Scan for the cell matching the given text and deliver its (x, y) coordinate at center. 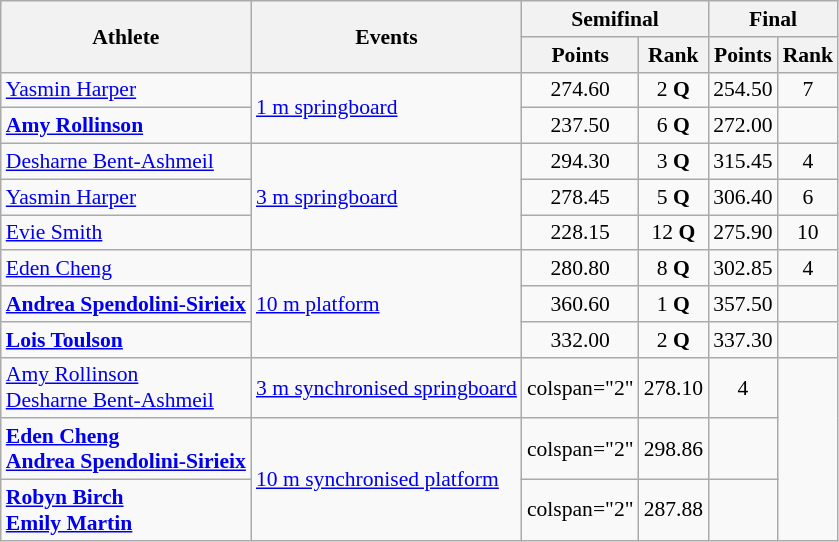
357.50 (742, 304)
7 (808, 90)
274.60 (580, 90)
12 Q (674, 233)
Events (386, 36)
294.30 (580, 162)
Desharne Bent-Ashmeil (126, 162)
Andrea Spendolini-Sirieix (126, 304)
5 Q (674, 197)
237.50 (580, 126)
10 (808, 233)
275.90 (742, 233)
287.88 (674, 510)
228.15 (580, 233)
3 m synchronised springboard (386, 388)
6 (808, 197)
1 m springboard (386, 108)
315.45 (742, 162)
Lois Toulson (126, 340)
Evie Smith (126, 233)
Eden ChengAndrea Spendolini-Sirieix (126, 450)
278.45 (580, 197)
254.50 (742, 90)
6 Q (674, 126)
Athlete (126, 36)
Semifinal (615, 19)
10 m platform (386, 304)
Eden Cheng (126, 269)
302.85 (742, 269)
1 Q (674, 304)
280.80 (580, 269)
3 m springboard (386, 198)
332.00 (580, 340)
10 m synchronised platform (386, 480)
Robyn BirchEmily Martin (126, 510)
337.30 (742, 340)
Final (773, 19)
Amy Rollinson (126, 126)
278.10 (674, 388)
272.00 (742, 126)
Amy RollinsonDesharne Bent-Ashmeil (126, 388)
8 Q (674, 269)
306.40 (742, 197)
360.60 (580, 304)
298.86 (674, 450)
3 Q (674, 162)
